Detect which cell encompasses the target text, then output its [X, Y] center coordinate. 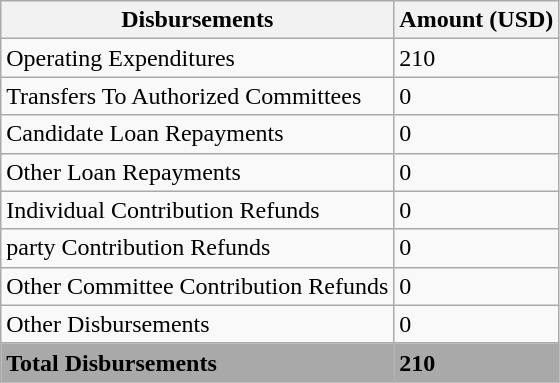
Total Disbursements [198, 362]
Transfers To Authorized Committees [198, 96]
Other Loan Repayments [198, 172]
Individual Contribution Refunds [198, 210]
Other Disbursements [198, 324]
Operating Expenditures [198, 58]
Candidate Loan Repayments [198, 134]
Disbursements [198, 20]
party Contribution Refunds [198, 248]
Other Committee Contribution Refunds [198, 286]
Amount (USD) [476, 20]
